Capture the cell that displays the provided text and extract its [x, y] central coordinate. 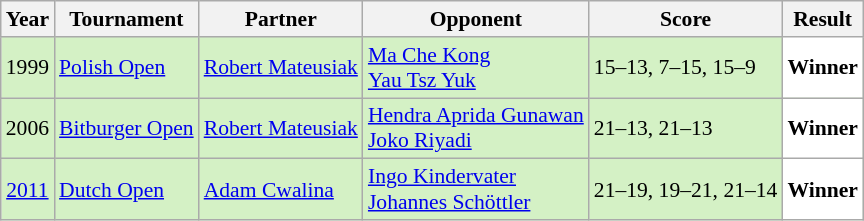
Ma Che Kong Yau Tsz Yuk [476, 68]
Score [686, 19]
Bitburger Open [126, 128]
21–13, 21–13 [686, 128]
Ingo Kindervater Johannes Schöttler [476, 190]
Partner [281, 19]
Polish Open [126, 68]
Result [822, 19]
2006 [28, 128]
21–19, 19–21, 21–14 [686, 190]
2011 [28, 190]
1999 [28, 68]
Hendra Aprida Gunawan Joko Riyadi [476, 128]
Year [28, 19]
Dutch Open [126, 190]
Opponent [476, 19]
Adam Cwalina [281, 190]
15–13, 7–15, 15–9 [686, 68]
Tournament [126, 19]
